From the cell containing the given text, extract its center point as (X, Y) coordinate. 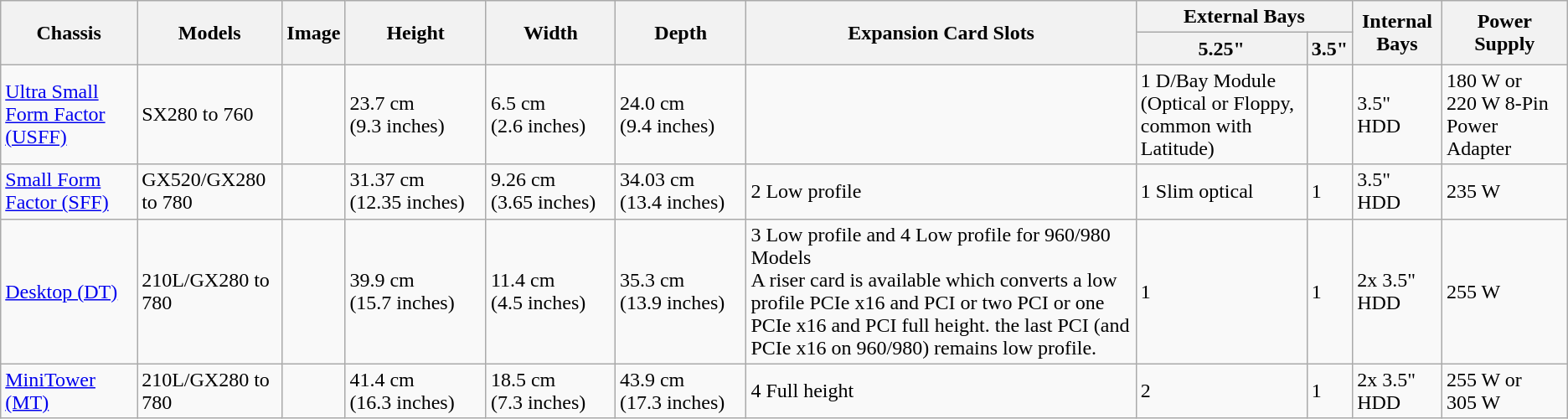
39.9 cm (15.7 inches) (415, 292)
Depth (680, 33)
9.26 cm (3.65 inches) (550, 191)
1 D/Bay Module (Optical or Floppy, common with Latitude) (1221, 114)
Power Supply (1504, 33)
MiniTower (MT) (69, 391)
1 Slim optical (1221, 191)
Ultra Small Form Factor (USFF) (69, 114)
24.0 cm (9.4 inches) (680, 114)
11.4 cm (4.5 inches) (550, 292)
Models (209, 33)
35.3 cm (13.9 inches) (680, 292)
Small Form Factor (SFF) (69, 191)
41.4 cm (16.3 inches) (415, 391)
Image (313, 33)
Desktop (DT) (69, 292)
4 Full height (941, 391)
Width (550, 33)
External Bays (1244, 17)
SX280 to 760 (209, 114)
5.25" (1221, 49)
18.5 cm (7.3 inches) (550, 391)
Chassis (69, 33)
34.03 cm (13.4 inches) (680, 191)
180 W or 220 W 8-Pin Power Adapter (1504, 114)
255 W or 305 W (1504, 391)
23.7 cm (9.3 inches) (415, 114)
235 W (1504, 191)
2 Low profile (941, 191)
GX520/GX280 to 780 (209, 191)
6.5 cm (2.6 inches) (550, 114)
31.37 cm (12.35 inches) (415, 191)
2 (1221, 391)
43.9 cm (17.3 inches) (680, 391)
Internal Bays (1397, 33)
Expansion Card Slots (941, 33)
255 W (1504, 292)
3.5" (1329, 49)
Height (415, 33)
